For the text-containing cell, return its midpoint in (X, Y) coordinate format. 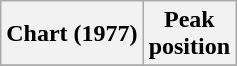
Chart (1977) (72, 34)
Peakposition (189, 34)
